Output the (X, Y) coordinate of the center of the cell containing the given text.  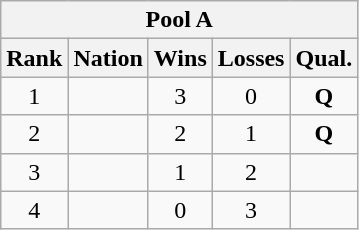
Pool A (180, 20)
Losses (251, 58)
Nation (108, 58)
Rank (34, 58)
Qual. (324, 58)
Wins (180, 58)
4 (34, 210)
